Identify which cell holds the provided text, then report its (x, y) central coordinate. 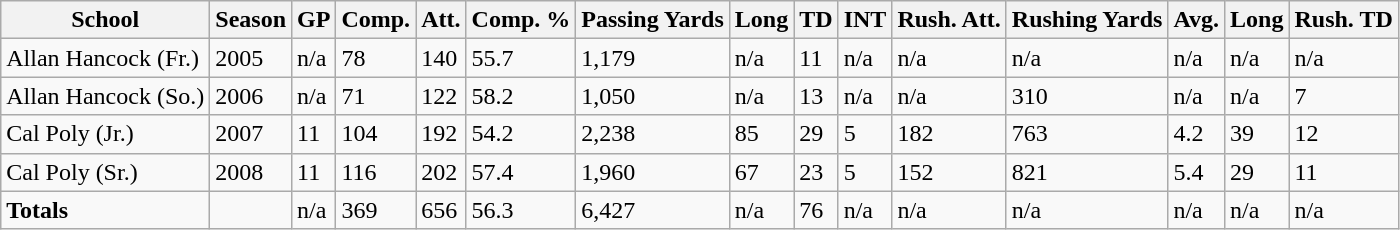
4.2 (1196, 134)
369 (376, 210)
2008 (251, 172)
Allan Hancock (So.) (106, 96)
39 (1257, 134)
76 (816, 210)
116 (376, 172)
104 (376, 134)
Allan Hancock (Fr.) (106, 58)
TD (816, 20)
Totals (106, 210)
56.3 (521, 210)
5.4 (1196, 172)
Comp. % (521, 20)
122 (441, 96)
23 (816, 172)
Passing Yards (653, 20)
763 (1087, 134)
58.2 (521, 96)
School (106, 20)
1,050 (653, 96)
Cal Poly (Jr.) (106, 134)
57.4 (521, 172)
182 (949, 134)
Season (251, 20)
7 (1344, 96)
310 (1087, 96)
192 (441, 134)
821 (1087, 172)
Rush. Att. (949, 20)
INT (865, 20)
656 (441, 210)
55.7 (521, 58)
85 (761, 134)
Cal Poly (Sr.) (106, 172)
Rushing Yards (1087, 20)
Comp. (376, 20)
13 (816, 96)
2007 (251, 134)
54.2 (521, 134)
2006 (251, 96)
Avg. (1196, 20)
2,238 (653, 134)
1,960 (653, 172)
GP (314, 20)
152 (949, 172)
202 (441, 172)
12 (1344, 134)
Att. (441, 20)
Rush. TD (1344, 20)
71 (376, 96)
6,427 (653, 210)
67 (761, 172)
140 (441, 58)
2005 (251, 58)
1,179 (653, 58)
78 (376, 58)
